Determine the [x, y] coordinate at the center of the cell enclosing the given text.  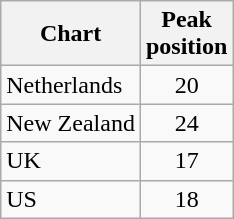
20 [186, 85]
17 [186, 161]
Chart [71, 34]
New Zealand [71, 123]
US [71, 199]
UK [71, 161]
24 [186, 123]
Peakposition [186, 34]
Netherlands [71, 85]
18 [186, 199]
